Locate the cell with the specified text and output its (x, y) center coordinate. 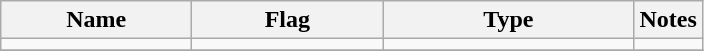
Name (96, 20)
Notes (668, 20)
Type (508, 20)
Flag (288, 20)
